Find where the given text appears and provide that cell's center as (x, y) coordinate. 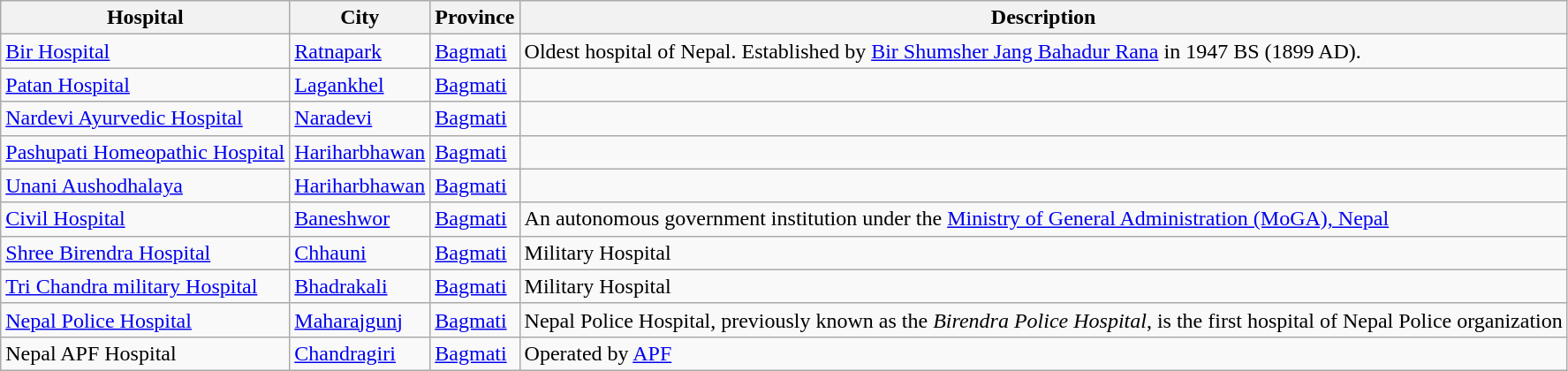
Nepal Police Hospital (145, 320)
Civil Hospital (145, 219)
Unani Aushodhalaya (145, 185)
Province (475, 18)
Tri Chandra military Hospital (145, 286)
Naradevi (360, 118)
Ratnapark (360, 51)
Hospital (145, 18)
Description (1043, 18)
Bir Hospital (145, 51)
Chandragiri (360, 353)
Pashupati Homeopathic Hospital (145, 152)
Nepal APF Hospital (145, 353)
Chhauni (360, 253)
Bhadrakali (360, 286)
An autonomous government institution under the Ministry of General Administration (MoGA), Nepal (1043, 219)
Patan Hospital (145, 85)
Maharajgunj (360, 320)
Nardevi Ayurvedic Hospital (145, 118)
Nepal Police Hospital, previously known as the Birendra Police Hospital, is the first hospital of Nepal Police organization (1043, 320)
Baneshwor (360, 219)
Lagankhel (360, 85)
City (360, 18)
Shree Birendra Hospital (145, 253)
Oldest hospital of Nepal. Established by Bir Shumsher Jang Bahadur Rana in 1947 BS (1899 AD). (1043, 51)
Operated by APF (1043, 353)
